Identify which cell holds the provided text, then report its (X, Y) central coordinate. 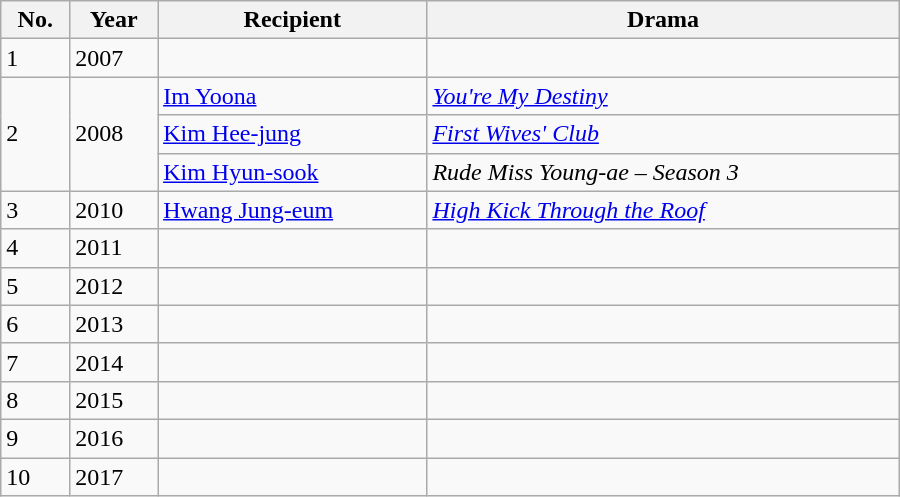
7 (36, 362)
You're My Destiny (663, 96)
Rude Miss Young-ae – Season 3 (663, 172)
Drama (663, 20)
8 (36, 400)
10 (36, 477)
3 (36, 210)
2008 (114, 134)
2 (36, 134)
No. (36, 20)
2013 (114, 324)
Kim Hee-jung (292, 134)
Kim Hyun-sook (292, 172)
2011 (114, 248)
2012 (114, 286)
Recipient (292, 20)
Hwang Jung-eum (292, 210)
2015 (114, 400)
9 (36, 438)
2010 (114, 210)
First Wives' Club (663, 134)
2007 (114, 58)
6 (36, 324)
2014 (114, 362)
Im Yoona (292, 96)
Year (114, 20)
4 (36, 248)
2016 (114, 438)
2017 (114, 477)
High Kick Through the Roof (663, 210)
1 (36, 58)
5 (36, 286)
